Output the (X, Y) coordinate of the center of the cell containing the given text.  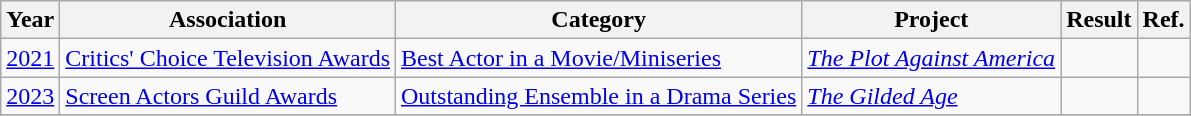
Association (228, 20)
Result (1099, 20)
The Plot Against America (932, 58)
Best Actor in a Movie/Miniseries (599, 58)
Outstanding Ensemble in a Drama Series (599, 96)
2021 (30, 58)
Category (599, 20)
Project (932, 20)
Screen Actors Guild Awards (228, 96)
Year (30, 20)
2023 (30, 96)
Ref. (1164, 20)
Critics' Choice Television Awards (228, 58)
The Gilded Age (932, 96)
